Output the [X, Y] coordinate of the center of the cell containing the given text.  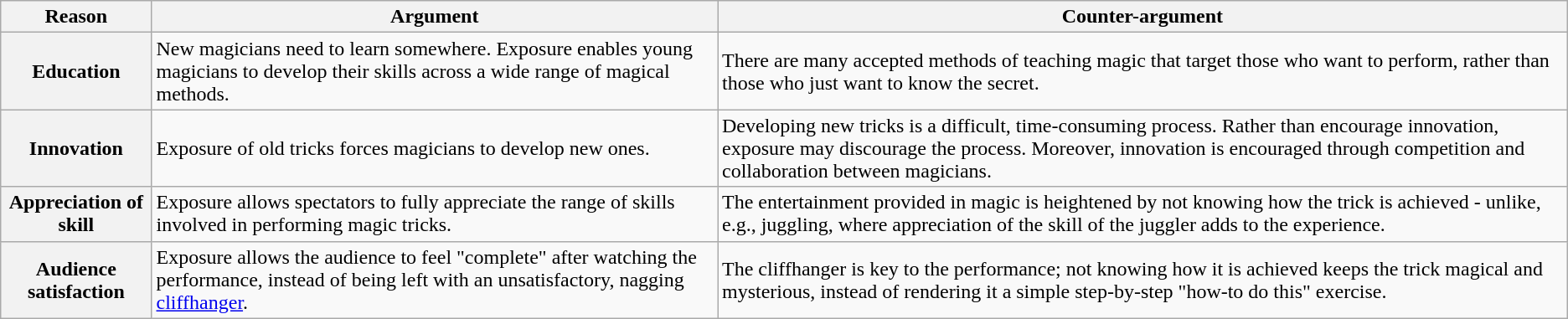
Appreciation of skill [76, 214]
Audience satisfaction [76, 280]
Exposure allows spectators to fully appreciate the range of skills involved in performing magic tricks. [434, 214]
Exposure of old tricks forces magicians to develop new ones. [434, 148]
Innovation [76, 148]
There are many accepted methods of teaching magic that target those who want to perform, rather than those who just want to know the secret. [1142, 71]
Counter-argument [1142, 17]
Education [76, 71]
New magicians need to learn somewhere. Exposure enables young magicians to develop their skills across a wide range of magical methods. [434, 71]
Argument [434, 17]
Reason [76, 17]
Exposure allows the audience to feel "complete" after watching the performance, instead of being left with an unsatisfactory, nagging cliffhanger. [434, 280]
